Pinpoint the cell where the given text exists, returning its [x, y] midpoint coordinate. 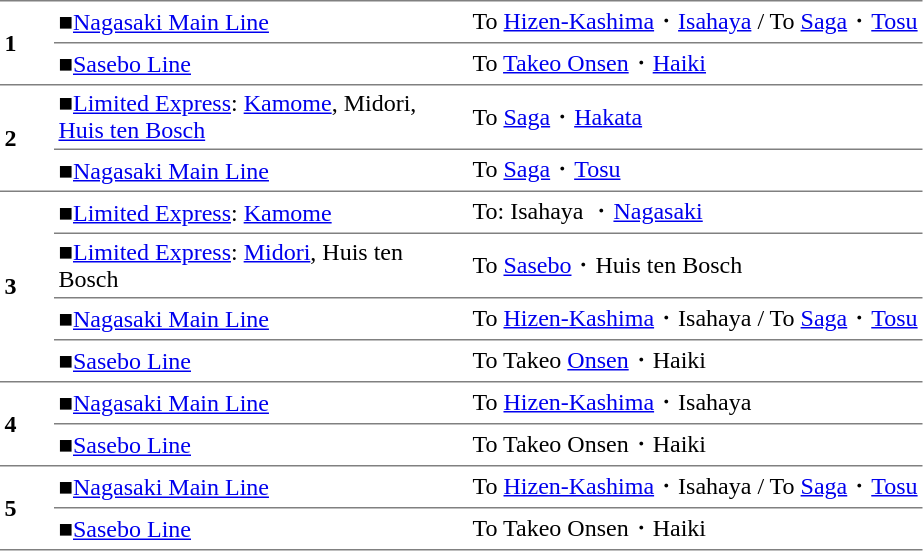
■Limited Express: Midori, Huis ten Bosch [261, 265]
To Saga・Hakata [695, 117]
To Sasebo・Huis ten Bosch [695, 265]
To Saga・Tosu [695, 170]
■Limited Express: Kamome [261, 212]
3 [27, 286]
To Hizen-Kashima・Isahaya [695, 403]
4 [27, 424]
To: Isahaya ・Nagasaki [695, 212]
2 [27, 138]
■Limited Express: Kamome, Midori, Huis ten Bosch [261, 117]
1 [27, 43]
5 [27, 508]
